Return the [X, Y] coordinate for the center point of the cell that contains the specified text.  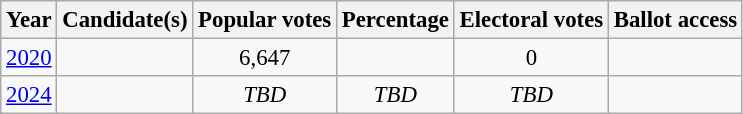
0 [531, 58]
Popular votes [265, 20]
Candidate(s) [125, 20]
Ballot access [675, 20]
Electoral votes [531, 20]
Percentage [396, 20]
Year [29, 20]
2024 [29, 95]
6,647 [265, 58]
2020 [29, 58]
